Search for the cell housing the specified text and yield its [X, Y] center coordinate. 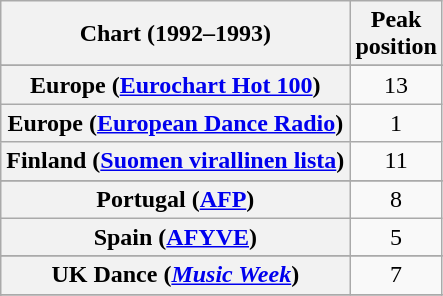
1 [396, 123]
Portugal (AFP) [176, 199]
Chart (1992–1993) [176, 34]
Spain (AFYVE) [176, 237]
Peakposition [396, 34]
11 [396, 161]
UK Dance (Music Week) [176, 275]
Finland (Suomen virallinen lista) [176, 161]
7 [396, 275]
Europe (Eurochart Hot 100) [176, 85]
8 [396, 199]
Europe (European Dance Radio) [176, 123]
13 [396, 85]
5 [396, 237]
